Determine the (X, Y) coordinate at the center of the cell enclosing the given text.  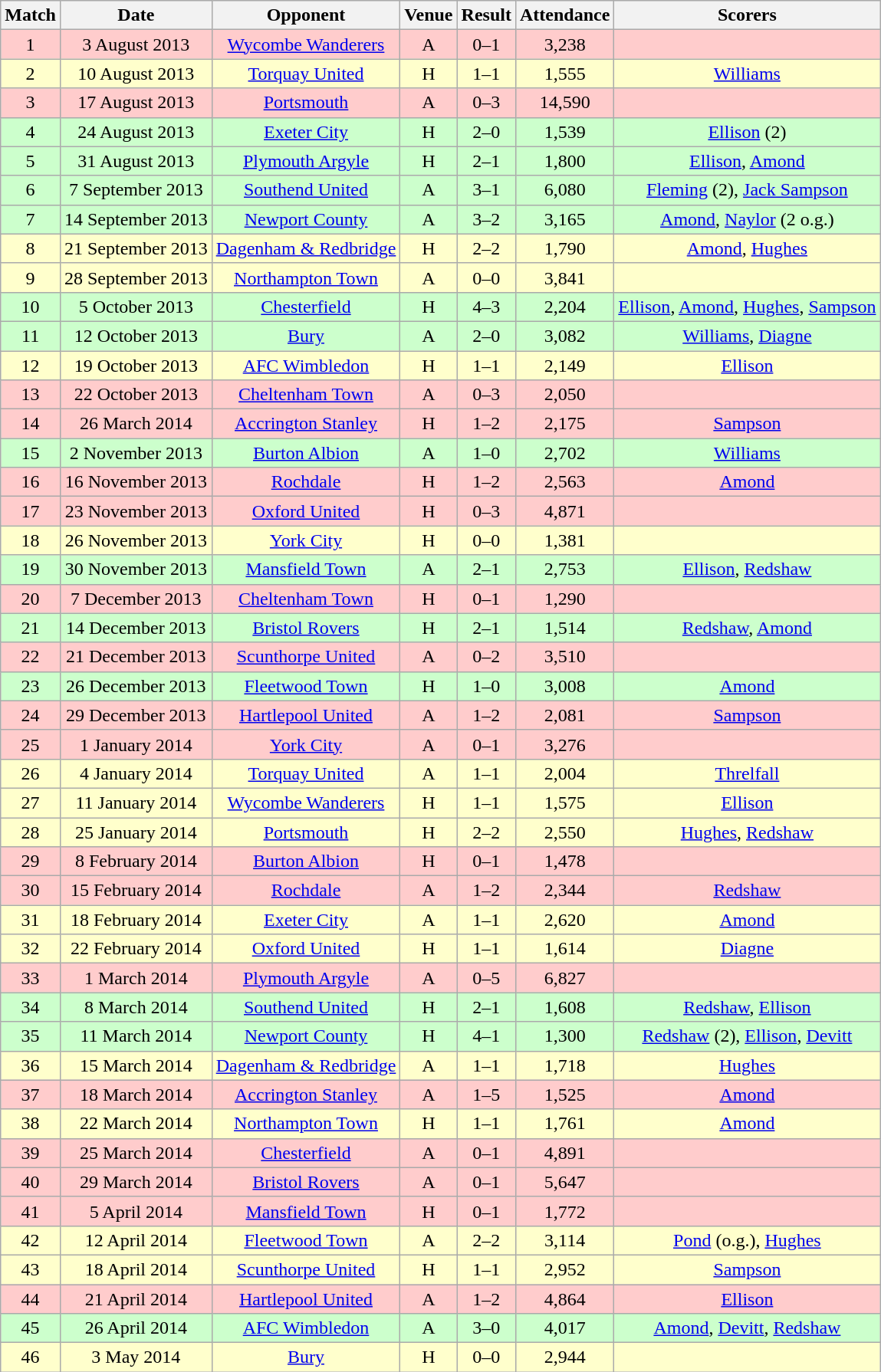
2,620 (564, 920)
Amond, Hughes (747, 248)
0–2 (486, 657)
2,550 (564, 832)
1,525 (564, 1095)
42 (31, 1240)
1,790 (564, 248)
3–2 (486, 219)
Result (486, 15)
Attendance (564, 15)
1,614 (564, 949)
3 (31, 103)
Redshaw (2), Ellison, Devitt (747, 1036)
45 (31, 1328)
4,871 (564, 511)
4 January 2014 (136, 773)
0–5 (486, 978)
19 (31, 569)
14 December 2013 (136, 628)
5 April 2014 (136, 1211)
14,590 (564, 103)
8 (31, 248)
3,165 (564, 219)
1,290 (564, 599)
44 (31, 1299)
1,608 (564, 1007)
1,478 (564, 862)
Amond, Naylor (2 o.g.) (747, 219)
3,008 (564, 686)
3,082 (564, 336)
3 May 2014 (136, 1357)
Pond (o.g.), Hughes (747, 1240)
7 December 2013 (136, 599)
4–1 (486, 1036)
4 (31, 132)
21 September 2013 (136, 248)
2,702 (564, 453)
12 April 2014 (136, 1240)
28 (31, 832)
6,080 (564, 190)
Threlfall (747, 773)
Hughes, Redshaw (747, 832)
Redshaw (747, 891)
25 (31, 744)
3,276 (564, 744)
1,800 (564, 161)
24 August 2013 (136, 132)
22 October 2013 (136, 395)
18 (31, 540)
3 August 2013 (136, 44)
1,575 (564, 803)
43 (31, 1269)
Ellison, Amond, Hughes, Sampson (747, 307)
5 (31, 161)
20 (31, 599)
26 April 2014 (136, 1328)
7 September 2013 (136, 190)
24 (31, 715)
Ellison (2) (747, 132)
Date (136, 15)
10 August 2013 (136, 74)
2,563 (564, 482)
Match (31, 15)
11 (31, 336)
8 March 2014 (136, 1007)
5,647 (564, 1182)
13 (31, 395)
41 (31, 1211)
34 (31, 1007)
28 September 2013 (136, 277)
2,204 (564, 307)
18 February 2014 (136, 920)
9 (31, 277)
1,514 (564, 628)
8 February 2014 (136, 862)
12 (31, 366)
37 (31, 1095)
Ellison, Redshaw (747, 569)
30 November 2013 (136, 569)
22 March 2014 (136, 1124)
15 February 2014 (136, 891)
2,175 (564, 424)
21 April 2014 (136, 1299)
3–0 (486, 1328)
1,761 (564, 1124)
6 (31, 190)
2,004 (564, 773)
2,753 (564, 569)
16 (31, 482)
14 September 2013 (136, 219)
26 December 2013 (136, 686)
22 February 2014 (136, 949)
29 (31, 862)
4,017 (564, 1328)
1 January 2014 (136, 744)
2,149 (564, 366)
38 (31, 1124)
23 (31, 686)
10 (31, 307)
4,891 (564, 1153)
4–3 (486, 307)
1,381 (564, 540)
1 (31, 44)
2,944 (564, 1357)
2,952 (564, 1269)
17 August 2013 (136, 103)
12 October 2013 (136, 336)
1,555 (564, 74)
46 (31, 1357)
4,864 (564, 1299)
1,300 (564, 1036)
15 (31, 453)
5 October 2013 (136, 307)
3,841 (564, 277)
29 March 2014 (136, 1182)
Hughes (747, 1065)
32 (31, 949)
6,827 (564, 978)
30 (31, 891)
1,718 (564, 1065)
18 April 2014 (136, 1269)
Fleming (2), Jack Sampson (747, 190)
27 (31, 803)
2 (31, 74)
Redshaw, Amond (747, 628)
3,510 (564, 657)
18 March 2014 (136, 1095)
36 (31, 1065)
26 November 2013 (136, 540)
3,238 (564, 44)
Amond, Devitt, Redshaw (747, 1328)
40 (31, 1182)
35 (31, 1036)
Ellison, Amond (747, 161)
25 January 2014 (136, 832)
7 (31, 219)
Venue (429, 15)
Redshaw, Ellison (747, 1007)
Williams, Diagne (747, 336)
31 (31, 920)
26 March 2014 (136, 424)
3–1 (486, 190)
11 January 2014 (136, 803)
22 (31, 657)
11 March 2014 (136, 1036)
15 March 2014 (136, 1065)
19 October 2013 (136, 366)
31 August 2013 (136, 161)
Opponent (306, 15)
2,344 (564, 891)
1,772 (564, 1211)
33 (31, 978)
23 November 2013 (136, 511)
1–5 (486, 1095)
17 (31, 511)
25 March 2014 (136, 1153)
26 (31, 773)
29 December 2013 (136, 715)
14 (31, 424)
Diagne (747, 949)
21 December 2013 (136, 657)
3,114 (564, 1240)
1 March 2014 (136, 978)
16 November 2013 (136, 482)
39 (31, 1153)
2,081 (564, 715)
21 (31, 628)
2 November 2013 (136, 453)
Scorers (747, 15)
2,050 (564, 395)
1,539 (564, 132)
